Search for the cell housing the specified text and yield its [x, y] center coordinate. 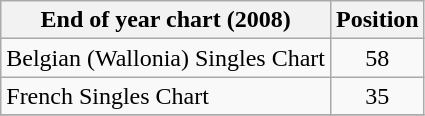
Belgian (Wallonia) Singles Chart [166, 58]
End of year chart (2008) [166, 20]
58 [377, 58]
Position [377, 20]
French Singles Chart [166, 96]
35 [377, 96]
